Search for the cell housing the specified text and yield its (X, Y) center coordinate. 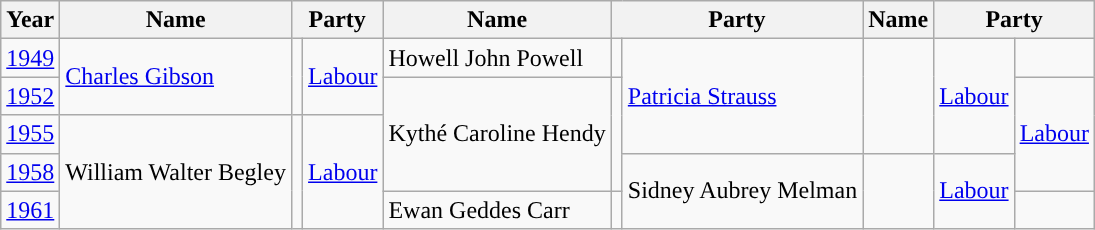
Sidney Aubrey Melman (742, 191)
Charles Gibson (176, 77)
1961 (30, 210)
Howell John Powell (497, 58)
Patricia Strauss (742, 96)
Kythé Caroline Hendy (497, 134)
1952 (30, 96)
1958 (30, 172)
William Walter Begley (176, 172)
Year (30, 20)
1949 (30, 58)
1955 (30, 134)
Ewan Geddes Carr (497, 210)
